Capture the cell that displays the provided text and extract its (X, Y) central coordinate. 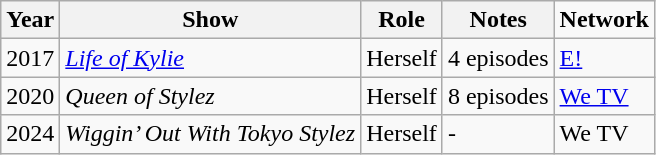
Role (402, 20)
8 episodes (498, 96)
2020 (30, 96)
2017 (30, 58)
4 episodes (498, 58)
2024 (30, 134)
Year (30, 20)
Show (210, 20)
Queen of Stylez (210, 96)
Wiggin’ Out With Tokyo Stylez (210, 134)
Network (604, 20)
- (498, 134)
Life of Kylie (210, 58)
E! (604, 58)
Notes (498, 20)
